Scan for the cell matching the given text and deliver its [x, y] coordinate at center. 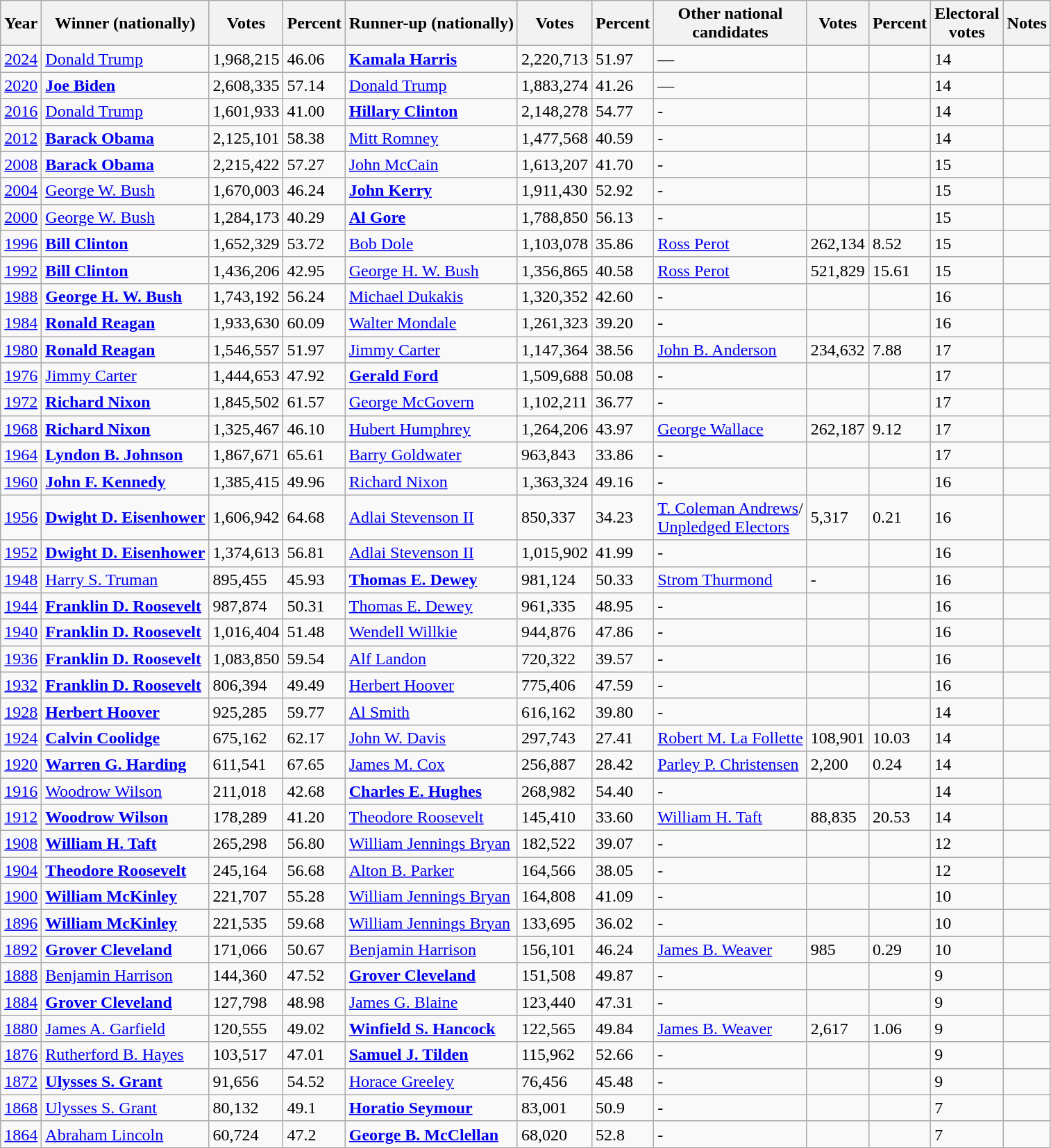
144,360 [246, 976]
40.58 [622, 270]
39.07 [622, 844]
1872 [21, 1081]
265,298 [246, 844]
57.14 [314, 85]
56.68 [314, 870]
1,546,557 [246, 349]
65.61 [314, 455]
John McCain [431, 164]
John B. Anderson [730, 349]
49.96 [314, 482]
1,911,430 [554, 191]
52.92 [622, 191]
1952 [21, 553]
Walter Mondale [431, 323]
Lyndon B. Johnson [125, 455]
10.03 [900, 738]
36.77 [622, 403]
171,066 [246, 949]
Runner-up (nationally) [431, 24]
2,148,278 [554, 112]
1868 [21, 1108]
Gerald Ford [431, 376]
Mitt Romney [431, 138]
221,535 [246, 923]
42.95 [314, 270]
1996 [21, 244]
George McGovern [431, 403]
1,325,467 [246, 429]
35.86 [622, 244]
1,436,206 [246, 270]
James A. Garfield [125, 1029]
50.08 [622, 376]
103,517 [246, 1055]
268,982 [554, 791]
151,508 [554, 976]
164,808 [554, 897]
156,101 [554, 949]
1,968,215 [246, 59]
1960 [21, 482]
1,147,364 [554, 349]
Winner (nationally) [125, 24]
961,335 [554, 606]
122,565 [554, 1029]
1.06 [900, 1029]
Year [21, 24]
963,843 [554, 455]
164,566 [554, 870]
58.38 [314, 138]
52.8 [622, 1134]
1880 [21, 1029]
49.84 [622, 1029]
7.88 [900, 349]
127,798 [246, 1002]
59.68 [314, 923]
1948 [21, 580]
1,788,850 [554, 217]
50.33 [622, 580]
50.31 [314, 606]
54.52 [314, 1081]
1,261,323 [554, 323]
1908 [21, 844]
1912 [21, 818]
T. Coleman Andrews/Unpledged Electors [730, 518]
9.12 [900, 429]
262,187 [837, 429]
49.02 [314, 1029]
1916 [21, 791]
1964 [21, 455]
1,845,502 [246, 403]
47.92 [314, 376]
1884 [21, 1002]
43.97 [622, 429]
2,125,101 [246, 138]
1956 [21, 518]
52.66 [622, 1055]
Joe Biden [125, 85]
39.57 [622, 659]
262,134 [837, 244]
806,394 [246, 685]
45.48 [622, 1081]
1904 [21, 870]
Hillary Clinton [431, 112]
1976 [21, 376]
Rutherford B. Hayes [125, 1055]
53.72 [314, 244]
50.67 [314, 949]
5,317 [837, 518]
Bob Dole [431, 244]
Robert M. La Follette [730, 738]
49.87 [622, 976]
1980 [21, 349]
1900 [21, 897]
108,901 [837, 738]
Kamala Harris [431, 59]
1,356,865 [554, 270]
48.98 [314, 1002]
Horace Greeley [431, 1081]
57.27 [314, 164]
Al Smith [431, 711]
256,887 [554, 764]
1,652,329 [246, 244]
Electoralvotes [967, 24]
1,670,003 [246, 191]
41.26 [622, 85]
2008 [21, 164]
1,385,415 [246, 482]
47.59 [622, 685]
1,374,613 [246, 553]
83,001 [554, 1108]
41.09 [622, 897]
616,162 [554, 711]
1888 [21, 976]
48.95 [622, 606]
987,874 [246, 606]
2000 [21, 217]
Winfield S. Hancock [431, 1029]
39.20 [622, 323]
80,132 [246, 1108]
49.16 [622, 482]
Wendell Willkie [431, 632]
2020 [21, 85]
59.54 [314, 659]
1,015,902 [554, 553]
178,289 [246, 818]
47.52 [314, 976]
1,883,274 [554, 85]
521,829 [837, 270]
64.68 [314, 518]
1,363,324 [554, 482]
George Wallace [730, 429]
56.80 [314, 844]
40.29 [314, 217]
2,608,335 [246, 85]
1940 [21, 632]
47.31 [622, 1002]
221,707 [246, 897]
56.24 [314, 296]
115,962 [554, 1055]
145,410 [554, 818]
1876 [21, 1055]
33.86 [622, 455]
944,876 [554, 632]
133,695 [554, 923]
1992 [21, 270]
1,083,850 [246, 659]
47.86 [622, 632]
46.06 [314, 59]
59.77 [314, 711]
61.57 [314, 403]
981,124 [554, 580]
John Kerry [431, 191]
1932 [21, 685]
Barry Goldwater [431, 455]
211,018 [246, 791]
1928 [21, 711]
38.56 [622, 349]
675,162 [246, 738]
123,440 [554, 1002]
2,215,422 [246, 164]
51.48 [314, 632]
36.02 [622, 923]
1,016,404 [246, 632]
Strom Thurmond [730, 580]
1,102,211 [554, 403]
68,020 [554, 1134]
Harry S. Truman [125, 580]
Alf Landon [431, 659]
41.00 [314, 112]
0.29 [900, 949]
20.53 [900, 818]
54.77 [622, 112]
33.60 [622, 818]
60,724 [246, 1134]
1864 [21, 1134]
James G. Blaine [431, 1002]
895,455 [246, 580]
2024 [21, 59]
41.99 [622, 553]
0.21 [900, 518]
1896 [21, 923]
1,264,206 [554, 429]
1936 [21, 659]
42.68 [314, 791]
1,284,173 [246, 217]
1,320,352 [554, 296]
8.52 [900, 244]
1,867,671 [246, 455]
1,606,942 [246, 518]
1920 [21, 764]
47.2 [314, 1134]
45.93 [314, 580]
42.60 [622, 296]
2016 [21, 112]
62.17 [314, 738]
41.20 [314, 818]
Michael Dukakis [431, 296]
56.81 [314, 553]
775,406 [554, 685]
2012 [21, 138]
55.28 [314, 897]
182,522 [554, 844]
38.05 [622, 870]
2,617 [837, 1029]
James M. Cox [431, 764]
1944 [21, 606]
1988 [21, 296]
297,743 [554, 738]
1892 [21, 949]
Notes [1027, 24]
56.13 [622, 217]
41.70 [622, 164]
1984 [21, 323]
Alton B. Parker [431, 870]
88,835 [837, 818]
49.1 [314, 1108]
60.09 [314, 323]
1,103,078 [554, 244]
Warren G. Harding [125, 764]
40.59 [622, 138]
2004 [21, 191]
46.10 [314, 429]
1,613,207 [554, 164]
611,541 [246, 764]
925,285 [246, 711]
76,456 [554, 1081]
54.40 [622, 791]
120,555 [246, 1029]
34.23 [622, 518]
Other nationalcandidates [730, 24]
720,322 [554, 659]
1,477,568 [554, 138]
Parley P. Christensen [730, 764]
George B. McClellan [431, 1134]
Al Gore [431, 217]
John W. Davis [431, 738]
1968 [21, 429]
Hubert Humphrey [431, 429]
47.01 [314, 1055]
1,601,933 [246, 112]
2,220,713 [554, 59]
John F. Kennedy [125, 482]
28.42 [622, 764]
1,444,653 [246, 376]
234,632 [837, 349]
50.9 [622, 1108]
15.61 [900, 270]
1972 [21, 403]
1,509,688 [554, 376]
850,337 [554, 518]
1,743,192 [246, 296]
2,200 [837, 764]
1924 [21, 738]
0.24 [900, 764]
985 [837, 949]
Charles E. Hughes [431, 791]
91,656 [246, 1081]
Abraham Lincoln [125, 1134]
Samuel J. Tilden [431, 1055]
245,164 [246, 870]
1,933,630 [246, 323]
Calvin Coolidge [125, 738]
67.65 [314, 764]
27.41 [622, 738]
39.80 [622, 711]
Horatio Seymour [431, 1108]
49.49 [314, 685]
